Search for the cell housing the specified text and yield its (X, Y) center coordinate. 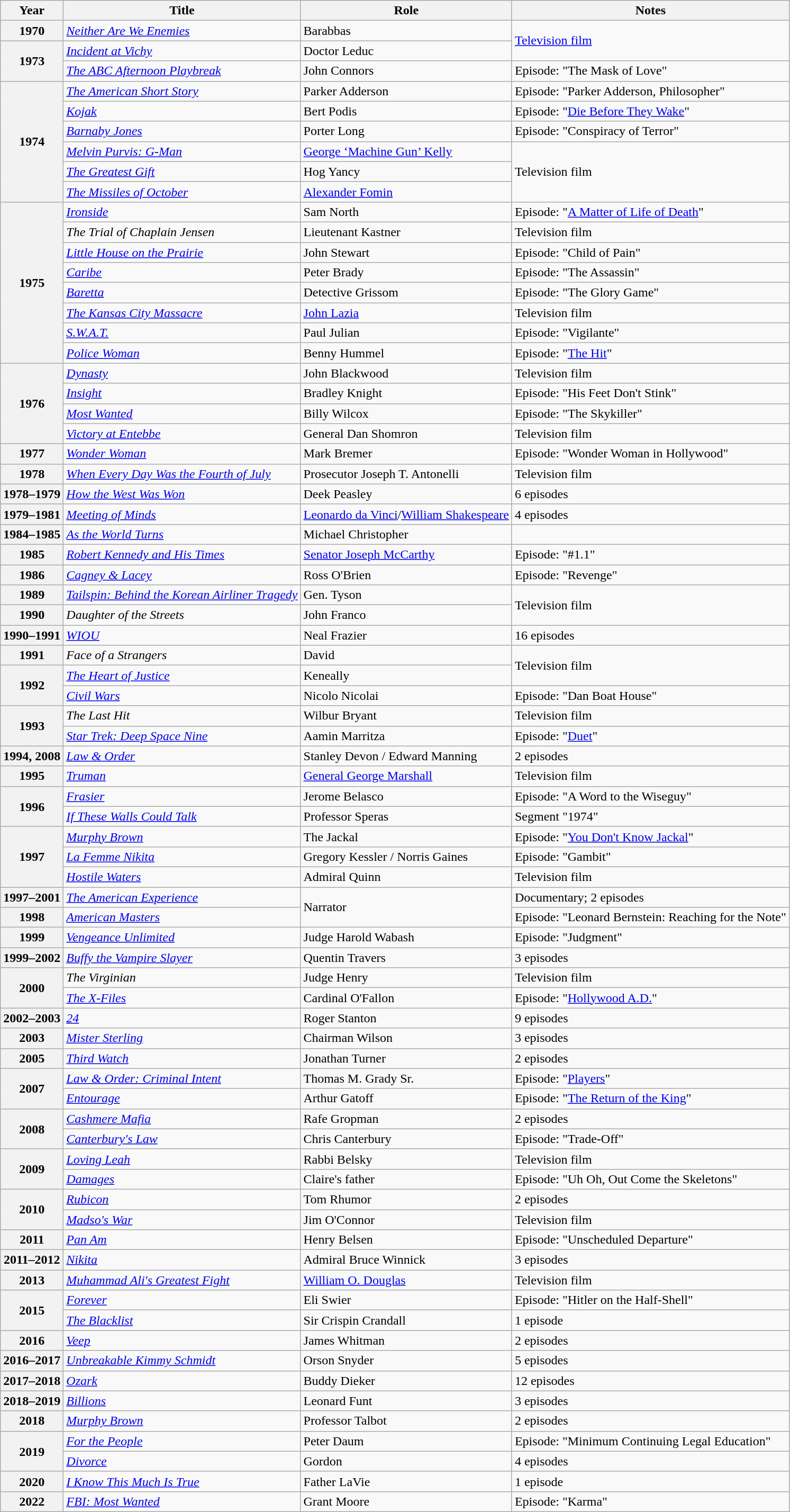
Most Wanted (182, 413)
Buddy Dieker (406, 1381)
Parker Adderson (406, 91)
Damages (182, 1179)
For the People (182, 1441)
1990 (32, 615)
2010 (32, 1209)
John Lazia (406, 313)
Episode: "Judgment" (650, 938)
1978–1979 (32, 494)
Michael Christopher (406, 534)
2000 (32, 988)
Episode: "Dan Boat House" (650, 696)
2011 (32, 1240)
6 episodes (650, 494)
Judge Henry (406, 978)
Vengeance Unlimited (182, 938)
Episode: "The Mask of Love" (650, 71)
Unbreakable Kimmy Schmidt (182, 1361)
Police Woman (182, 353)
1996 (32, 806)
The Greatest Gift (182, 172)
1973 (32, 61)
Rafe Gropman (406, 1119)
Wilbur Bryant (406, 716)
2002–2003 (32, 1018)
1977 (32, 454)
Law & Order: Criminal Intent (182, 1078)
Rabbi Belsky (406, 1159)
Segment "1974" (650, 816)
Victory at Entebbe (182, 434)
The Kansas City Massacre (182, 313)
Deek Peasley (406, 494)
2009 (32, 1169)
Veep (182, 1340)
Alexander Fomin (406, 192)
1993 (32, 726)
Episode: "Conspiracy of Terror" (650, 131)
Tom Rhumor (406, 1199)
Professor Speras (406, 816)
Admiral Bruce Winnick (406, 1260)
1986 (32, 574)
1997–2001 (32, 897)
Leonard Funt (406, 1401)
Bert Podis (406, 111)
Orson Snyder (406, 1361)
1985 (32, 554)
24 (182, 1018)
Episode: "Wonder Woman in Hollywood" (650, 454)
1989 (32, 595)
I Know This Much Is True (182, 1481)
Prosecutor Joseph T. Antonelli (406, 474)
2020 (32, 1481)
Lieutenant Kastner (406, 232)
Truman (182, 776)
2008 (32, 1129)
Keneally (406, 676)
Episode: "Players" (650, 1078)
Doctor Leduc (406, 51)
2018–2019 (32, 1401)
1970 (32, 31)
Episode: "Die Before They Wake" (650, 111)
Detective Grissom (406, 293)
16 episodes (650, 635)
Face of a Strangers (182, 655)
Hog Yancy (406, 172)
Barnaby Jones (182, 131)
If These Walls Could Talk (182, 816)
The X-Files (182, 998)
William O. Douglas (406, 1280)
Wonder Woman (182, 454)
Claire's father (406, 1179)
1999–2002 (32, 958)
Baretta (182, 293)
1984–1985 (32, 534)
Loving Leah (182, 1159)
Episode: "The Skykiller" (650, 413)
2003 (32, 1038)
Episode: "His Feet Don't Stink" (650, 393)
Episode: "Trade-Off" (650, 1139)
Thomas M. Grady Sr. (406, 1078)
Episode: "Vigilante" (650, 333)
2005 (32, 1058)
1979–1981 (32, 514)
Episode: "A Matter of Life of Death" (650, 212)
La Femme Nikita (182, 857)
The American Experience (182, 897)
Role (406, 11)
Divorce (182, 1461)
Arthur Gatoff (406, 1099)
2016 (32, 1340)
2015 (32, 1310)
Episode: "Minimum Continuing Legal Education" (650, 1441)
9 episodes (650, 1018)
Civil Wars (182, 696)
Dynasty (182, 373)
As the World Turns (182, 534)
Episode: "Karma" (650, 1501)
1999 (32, 938)
Entourage (182, 1099)
Episode: "Parker Adderson, Philosopher" (650, 91)
Billions (182, 1401)
2018 (32, 1421)
2011–2012 (32, 1260)
Caribe (182, 273)
Judge Harold Wabash (406, 938)
Episode: "The Glory Game" (650, 293)
Mark Bremer (406, 454)
Episode: "Leonard Bernstein: Reaching for the Note" (650, 917)
Jerome Belasco (406, 796)
Episode: "Duet" (650, 736)
S.W.A.T. (182, 333)
Nicolo Nicolai (406, 696)
1978 (32, 474)
Paul Julian (406, 333)
John Stewart (406, 253)
1975 (32, 282)
How the West Was Won (182, 494)
Gordon (406, 1461)
Professor Talbot (406, 1421)
The Virginian (182, 978)
Roger Stanton (406, 1018)
Canterbury's Law (182, 1139)
Year (32, 11)
Porter Long (406, 131)
Henry Belsen (406, 1240)
Neither Are We Enemies (182, 31)
1994, 2008 (32, 756)
The Last Hit (182, 716)
Aamin Marritza (406, 736)
1995 (32, 776)
Episode: "Hitler on the Half-Shell" (650, 1300)
Episode: "#1.1" (650, 554)
Title (182, 11)
The Jackal (406, 836)
Tailspin: Behind the Korean Airliner Tragedy (182, 595)
Chris Canterbury (406, 1139)
Jonathan Turner (406, 1058)
1992 (32, 686)
Episode: "Uh Oh, Out Come the Skeletons" (650, 1179)
Cagney & Lacey (182, 574)
Senator Joseph McCarthy (406, 554)
Cashmere Mafia (182, 1119)
Insight (182, 393)
2019 (32, 1451)
Narrator (406, 907)
Leonardo da Vinci/William Shakespeare (406, 514)
2016–2017 (32, 1361)
Muhammad Ali's Greatest Fight (182, 1280)
Melvin Purvis: G-Man (182, 151)
1991 (32, 655)
Jim O'Connor (406, 1219)
1974 (32, 141)
Buffy the Vampire Slayer (182, 958)
2007 (32, 1088)
Billy Wilcox (406, 413)
Gen. Tyson (406, 595)
Robert Kennedy and His Times (182, 554)
Third Watch (182, 1058)
Episode: "Unscheduled Departure" (650, 1240)
Peter Brady (406, 273)
George ‘Machine Gun’ Kelly (406, 151)
Meeting of Minds (182, 514)
The ABC Afternoon Playbreak (182, 71)
Eli Swier (406, 1300)
Grant Moore (406, 1501)
Kojak (182, 111)
2017–2018 (32, 1381)
Episode: "The Hit" (650, 353)
Daughter of the Streets (182, 615)
James Whitman (406, 1340)
Cardinal O'Fallon (406, 998)
Stanley Devon / Edward Manning (406, 756)
The Heart of Justice (182, 676)
Episode: "The Return of the King" (650, 1099)
The American Short Story (182, 91)
Gregory Kessler / Norris Gaines (406, 857)
1990–1991 (32, 635)
Frasier (182, 796)
Forever (182, 1300)
Barabbas (406, 31)
Episode: "You Don't Know Jackal" (650, 836)
Episode: "Revenge" (650, 574)
David (406, 655)
Ozark (182, 1381)
Mister Sterling (182, 1038)
Peter Daum (406, 1441)
Bradley Knight (406, 393)
Rubicon (182, 1199)
2013 (32, 1280)
Little House on the Prairie (182, 253)
FBI: Most Wanted (182, 1501)
12 episodes (650, 1381)
Chairman Wilson (406, 1038)
John Blackwood (406, 373)
American Masters (182, 917)
The Missiles of October (182, 192)
Madso's War (182, 1219)
John Connors (406, 71)
Episode: "Child of Pain" (650, 253)
General George Marshall (406, 776)
WIOU (182, 635)
Episode: "The Assassin" (650, 273)
1997 (32, 857)
The Blacklist (182, 1320)
Star Trek: Deep Space Nine (182, 736)
2022 (32, 1501)
Benny Hummel (406, 353)
When Every Day Was the Fourth of July (182, 474)
Incident at Vichy (182, 51)
Episode: "Hollywood A.D." (650, 998)
1976 (32, 403)
Ironside (182, 212)
Notes (650, 11)
5 episodes (650, 1361)
Episode: "Gambit" (650, 857)
Nikita (182, 1260)
Sam North (406, 212)
Ross O'Brien (406, 574)
Admiral Quinn (406, 877)
Hostile Waters (182, 877)
Father LaVie (406, 1481)
Law & Order (182, 756)
General Dan Shomron (406, 434)
1998 (32, 917)
Pan Am (182, 1240)
John Franco (406, 615)
Episode: "A Word to the Wiseguy" (650, 796)
Documentary; 2 episodes (650, 897)
Sir Crispin Crandall (406, 1320)
Neal Frazier (406, 635)
Quentin Travers (406, 958)
The Trial of Chaplain Jensen (182, 232)
